For the text-containing cell, return its midpoint in (x, y) coordinate format. 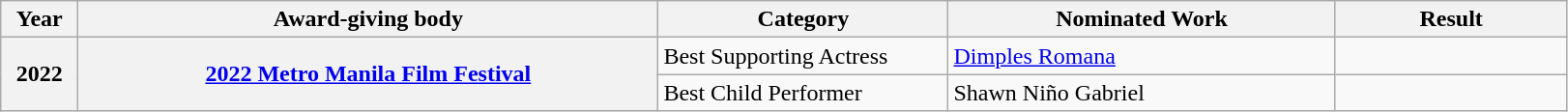
Best Supporting Actress (803, 56)
Dimples Romana (1142, 56)
2022 (40, 74)
Result (1451, 19)
Best Child Performer (803, 93)
Year (40, 19)
2022 Metro Manila Film Festival (368, 74)
Nominated Work (1142, 19)
Shawn Niño Gabriel (1142, 93)
Award-giving body (368, 19)
Category (803, 19)
